Detect which cell encompasses the target text, then output its (X, Y) center coordinate. 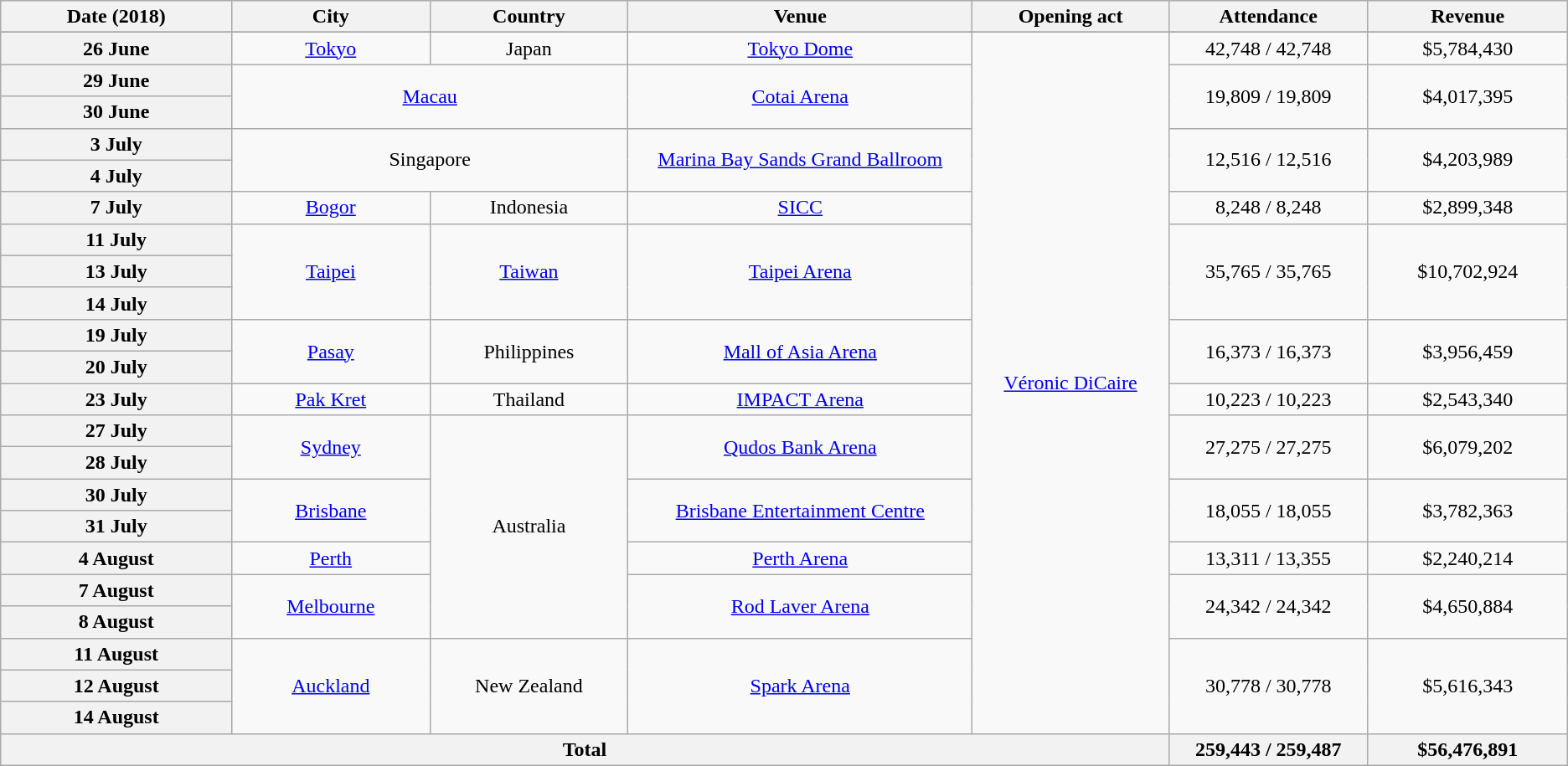
29 June (116, 80)
8,248 / 8,248 (1268, 208)
Date (2018) (116, 17)
35,765 / 35,765 (1268, 271)
Japan (529, 49)
8 August (116, 622)
Bogor (331, 208)
Indonesia (529, 208)
Attendance (1268, 17)
Philippines (529, 351)
$4,203,989 (1467, 160)
Qudos Bank Arena (801, 447)
26 June (116, 49)
10,223 / 10,223 (1268, 399)
Sydney (331, 447)
$5,784,430 (1467, 49)
Pak Kret (331, 399)
14 July (116, 303)
Mall of Asia Arena (801, 351)
19 July (116, 335)
20 July (116, 367)
Thailand (529, 399)
Taiwan (529, 271)
4 July (116, 176)
Brisbane (331, 511)
$56,476,891 (1467, 749)
42,748 / 42,748 (1268, 49)
11 August (116, 654)
24,342 / 24,342 (1268, 606)
27 July (116, 431)
7 August (116, 590)
$2,899,348 (1467, 208)
Singapore (431, 160)
Total (585, 749)
Taipei Arena (801, 271)
Marina Bay Sands Grand Ballroom (801, 160)
30,778 / 30,778 (1268, 686)
Tokyo Dome (801, 49)
Brisbane Entertainment Centre (801, 511)
259,443 / 259,487 (1268, 749)
Véronic DiCaire (1070, 383)
Cotai Arena (801, 96)
Melbourne (331, 606)
Spark Arena (801, 686)
IMPACT Arena (801, 399)
19,809 / 19,809 (1268, 96)
28 July (116, 463)
$3,956,459 (1467, 351)
31 July (116, 527)
23 July (116, 399)
12,516 / 12,516 (1268, 160)
Venue (801, 17)
14 August (116, 717)
Perth Arena (801, 558)
City (331, 17)
$6,079,202 (1467, 447)
$2,240,214 (1467, 558)
$5,616,343 (1467, 686)
$3,782,363 (1467, 511)
$4,017,395 (1467, 96)
12 August (116, 686)
27,275 / 27,275 (1268, 447)
Macau (431, 96)
13,311 / 13,355 (1268, 558)
$2,543,340 (1467, 399)
7 July (116, 208)
Country (529, 17)
Opening act (1070, 17)
16,373 / 16,373 (1268, 351)
Tokyo (331, 49)
Auckland (331, 686)
30 June (116, 112)
11 July (116, 239)
Taipei (331, 271)
$10,702,924 (1467, 271)
4 August (116, 558)
SICC (801, 208)
Australia (529, 527)
$4,650,884 (1467, 606)
Revenue (1467, 17)
13 July (116, 271)
Perth (331, 558)
New Zealand (529, 686)
Rod Laver Arena (801, 606)
18,055 / 18,055 (1268, 511)
Pasay (331, 351)
3 July (116, 144)
30 July (116, 495)
